Detect which cell encompasses the target text, then output its (x, y) center coordinate. 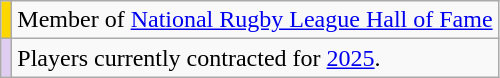
Players currently contracted for 2025. (255, 58)
Member of National Rugby League Hall of Fame (255, 20)
